Provide the (x, y) coordinate of the cell's center where the given text is located.  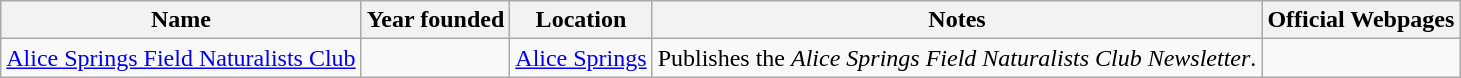
Official Webpages (1361, 20)
Alice Springs (581, 58)
Publishes the Alice Springs Field Naturalists Club Newsletter. (957, 58)
Notes (957, 20)
Name (181, 20)
Location (581, 20)
Alice Springs Field Naturalists Club (181, 58)
Year founded (436, 20)
